Provide the [x, y] coordinate of the cell's center where the given text is located.  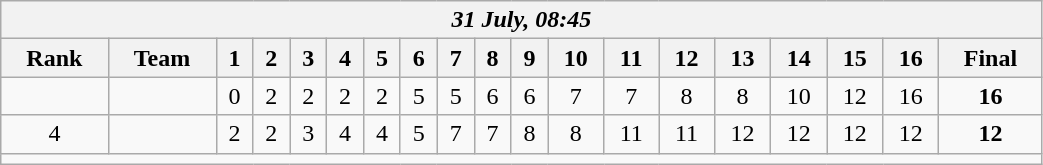
14 [799, 58]
Team [162, 58]
15 [855, 58]
Rank [54, 58]
1 [234, 58]
31 July, 08:45 [522, 20]
13 [743, 58]
9 [530, 58]
Final [990, 58]
0 [234, 96]
